Search for the cell housing the specified text and yield its (x, y) center coordinate. 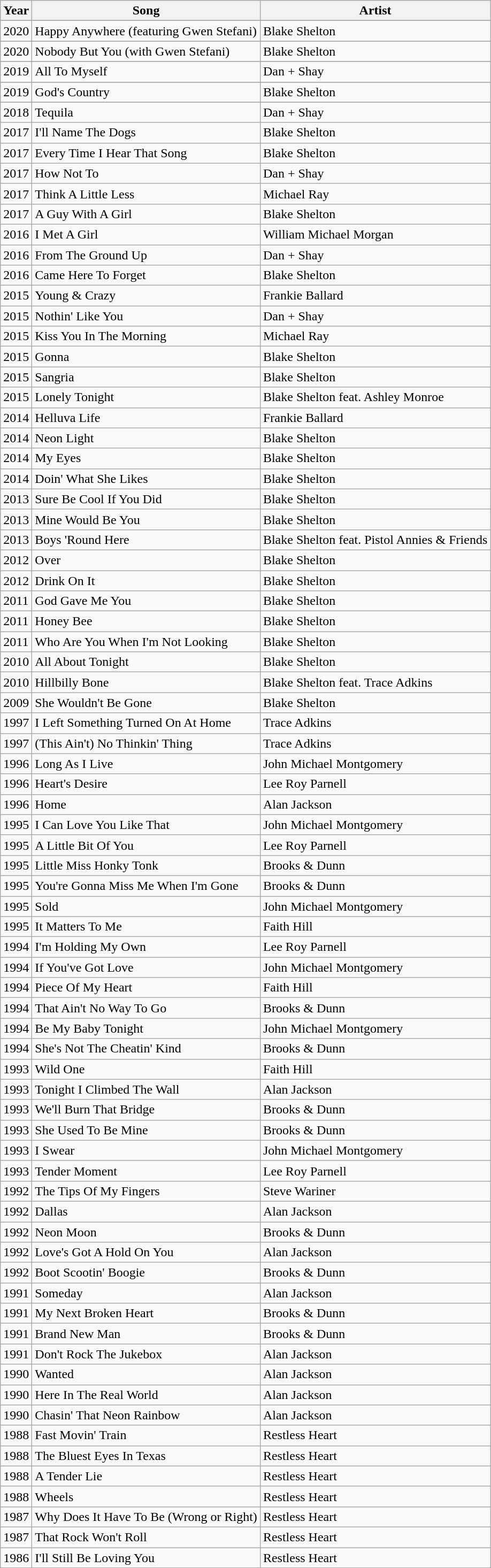
Blake Shelton feat. Ashley Monroe (375, 397)
Tequila (147, 112)
I Left Something Turned On At Home (147, 723)
Nobody But You (with Gwen Stefani) (147, 51)
2018 (16, 112)
Neon Moon (147, 1232)
Boot Scootin' Boogie (147, 1273)
Long As I Live (147, 764)
God's Country (147, 92)
If You've Got Love (147, 967)
Blake Shelton feat. Trace Adkins (375, 682)
You're Gonna Miss Me When I'm Gone (147, 886)
From The Ground Up (147, 255)
Heart's Desire (147, 784)
God Gave Me You (147, 601)
I'll Name The Dogs (147, 133)
She Used To Be Mine (147, 1130)
Blake Shelton feat. Pistol Annies & Friends (375, 540)
Don't Rock The Jukebox (147, 1354)
Song (147, 11)
Wild One (147, 1069)
Brand New Man (147, 1334)
Every Time I Hear That Song (147, 153)
Home (147, 804)
Why Does It Have To Be (Wrong or Right) (147, 1517)
Piece Of My Heart (147, 988)
Tender Moment (147, 1171)
I'm Holding My Own (147, 947)
Gonna (147, 357)
A Guy With A Girl (147, 214)
1986 (16, 1558)
All About Tonight (147, 662)
My Eyes (147, 458)
A Tender Lie (147, 1476)
(This Ain't) No Thinkin' Thing (147, 743)
Sold (147, 906)
Helluva Life (147, 418)
Here In The Real World (147, 1395)
Came Here To Forget (147, 275)
That Rock Won't Roll (147, 1537)
My Next Broken Heart (147, 1313)
Dallas (147, 1211)
The Bluest Eyes In Texas (147, 1456)
Honey Bee (147, 621)
Little Miss Honky Tonk (147, 865)
Tonight I Climbed The Wall (147, 1089)
Wheels (147, 1496)
Steve Wariner (375, 1191)
She Wouldn't Be Gone (147, 703)
Happy Anywhere (featuring Gwen Stefani) (147, 31)
Mine Would Be You (147, 519)
Someday (147, 1293)
Neon Light (147, 438)
A Little Bit Of You (147, 845)
That Ain't No Way To Go (147, 1008)
Boys 'Round Here (147, 540)
William Michael Morgan (375, 234)
Fast Movin' Train (147, 1435)
Who Are You When I'm Not Looking (147, 642)
She's Not The Cheatin' Kind (147, 1049)
Kiss You In The Morning (147, 336)
I Met A Girl (147, 234)
Nothin' Like You (147, 316)
Doin' What She Likes (147, 479)
It Matters To Me (147, 927)
Young & Crazy (147, 296)
I Swear (147, 1150)
Year (16, 11)
I Can Love You Like That (147, 825)
Love's Got A Hold On You (147, 1252)
Hillbilly Bone (147, 682)
We'll Burn That Bridge (147, 1110)
Drink On It (147, 580)
How Not To (147, 173)
2009 (16, 703)
Be My Baby Tonight (147, 1028)
Wanted (147, 1374)
Artist (375, 11)
Sangria (147, 377)
All To Myself (147, 72)
Over (147, 560)
The Tips Of My Fingers (147, 1191)
Chasin' That Neon Rainbow (147, 1415)
Think A Little Less (147, 194)
I'll Still Be Loving You (147, 1558)
Sure Be Cool If You Did (147, 499)
Lonely Tonight (147, 397)
